Scan for the cell matching the given text and deliver its [x, y] coordinate at center. 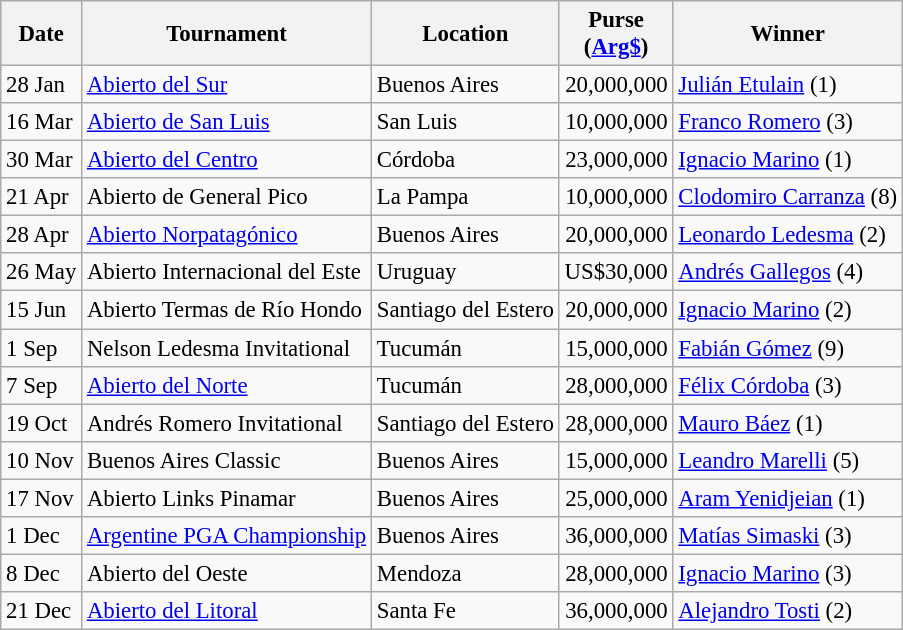
Ignacio Marino (3) [788, 573]
Alejandro Tosti (2) [788, 611]
Santa Fe [465, 611]
Mauro Báez (1) [788, 423]
Winner [788, 34]
28 Jan [42, 85]
Mendoza [465, 573]
Andrés Romero Invitational [227, 423]
Abierto del Sur [227, 85]
Tournament [227, 34]
San Luis [465, 122]
Abierto del Centro [227, 160]
1 Dec [42, 536]
Abierto del Oeste [227, 573]
Abierto Norpatagónico [227, 235]
Abierto Internacional del Este [227, 273]
26 May [42, 273]
Ignacio Marino (2) [788, 310]
Uruguay [465, 273]
10 Nov [42, 460]
Ignacio Marino (1) [788, 160]
28 Apr [42, 235]
Abierto de San Luis [227, 122]
US$30,000 [616, 273]
21 Dec [42, 611]
25,000,000 [616, 498]
15 Jun [42, 310]
21 Apr [42, 197]
Nelson Ledesma Invitational [227, 348]
Abierto del Norte [227, 385]
Argentine PGA Championship [227, 536]
Julián Etulain (1) [788, 85]
Abierto Termas de Río Hondo [227, 310]
Matías Simaski (3) [788, 536]
Abierto del Litoral [227, 611]
Franco Romero (3) [788, 122]
Félix Córdoba (3) [788, 385]
Leandro Marelli (5) [788, 460]
Abierto Links Pinamar [227, 498]
8 Dec [42, 573]
19 Oct [42, 423]
La Pampa [465, 197]
Clodomiro Carranza (8) [788, 197]
Fabián Gómez (9) [788, 348]
Location [465, 34]
Date [42, 34]
Leonardo Ledesma (2) [788, 235]
23,000,000 [616, 160]
Córdoba [465, 160]
Aram Yenidjeian (1) [788, 498]
30 Mar [42, 160]
1 Sep [42, 348]
Buenos Aires Classic [227, 460]
Andrés Gallegos (4) [788, 273]
7 Sep [42, 385]
17 Nov [42, 498]
16 Mar [42, 122]
Purse(Arg$) [616, 34]
Abierto de General Pico [227, 197]
